Determine the (x, y) coordinate at the center of the cell enclosing the given text.  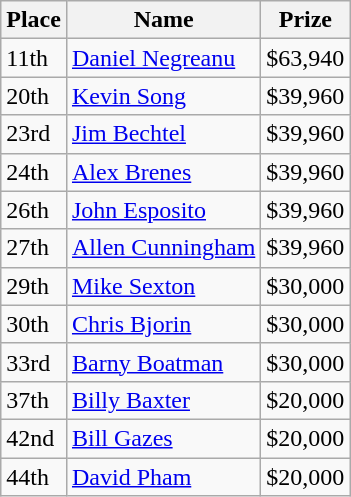
20th (34, 96)
Mike Sexton (163, 286)
24th (34, 172)
Jim Bechtel (163, 134)
29th (34, 286)
Barny Boatman (163, 362)
44th (34, 477)
Daniel Negreanu (163, 58)
Prize (306, 20)
26th (34, 210)
Allen Cunningham (163, 248)
23rd (34, 134)
Kevin Song (163, 96)
Place (34, 20)
Alex Brenes (163, 172)
Billy Baxter (163, 400)
David Pham (163, 477)
33rd (34, 362)
John Esposito (163, 210)
Name (163, 20)
11th (34, 58)
27th (34, 248)
Bill Gazes (163, 438)
$63,940 (306, 58)
37th (34, 400)
42nd (34, 438)
Chris Bjorin (163, 324)
30th (34, 324)
